Scan for the cell matching the given text and deliver its [x, y] coordinate at center. 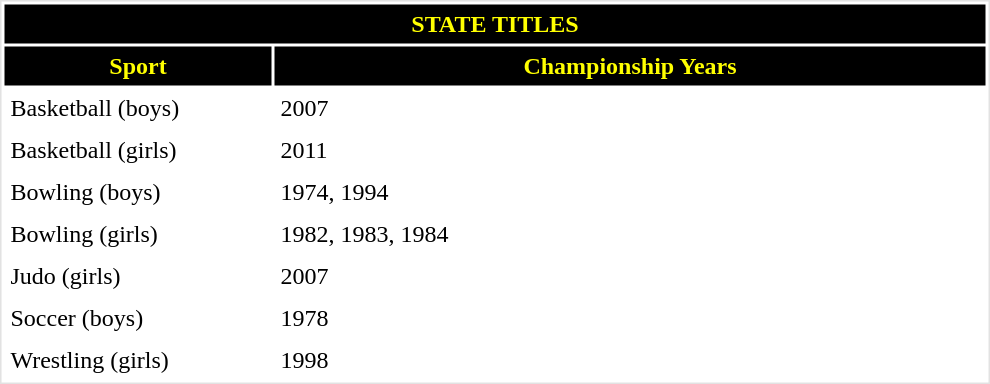
STATE TITLES [494, 24]
Bowling (girls) [138, 234]
Basketball (boys) [138, 108]
1982, 1983, 1984 [630, 234]
1974, 1994 [630, 192]
Bowling (boys) [138, 192]
2011 [630, 150]
Championship Years [630, 66]
1978 [630, 318]
Soccer (boys) [138, 318]
1998 [630, 360]
Wrestling (girls) [138, 360]
Basketball (girls) [138, 150]
Judo (girls) [138, 276]
Sport [138, 66]
